Output the (X, Y) coordinate of the center of the cell containing the given text.  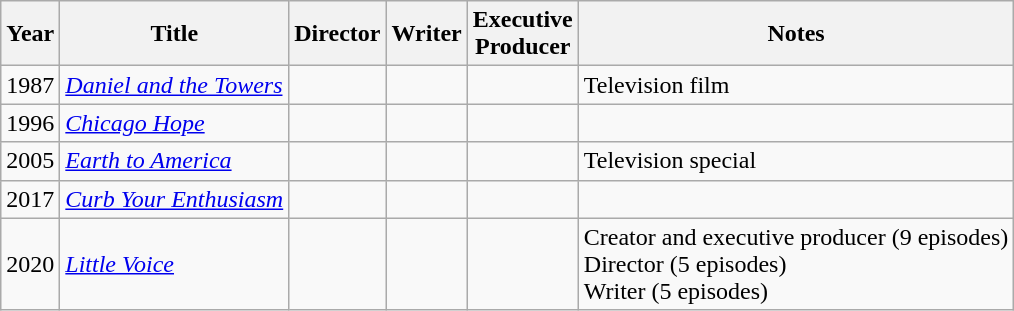
Television film (796, 85)
Title (174, 34)
1996 (30, 123)
Chicago Hope (174, 123)
2017 (30, 199)
Notes (796, 34)
Writer (426, 34)
Television special (796, 161)
Daniel and the Towers (174, 85)
Director (338, 34)
Little Voice (174, 264)
Earth to America (174, 161)
Year (30, 34)
Curb Your Enthusiasm (174, 199)
1987 (30, 85)
2020 (30, 264)
ExecutiveProducer (522, 34)
2005 (30, 161)
Creator and executive producer (9 episodes)Director (5 episodes)Writer (5 episodes) (796, 264)
